Provide the (X, Y) coordinate of the cell's center where the given text is located.  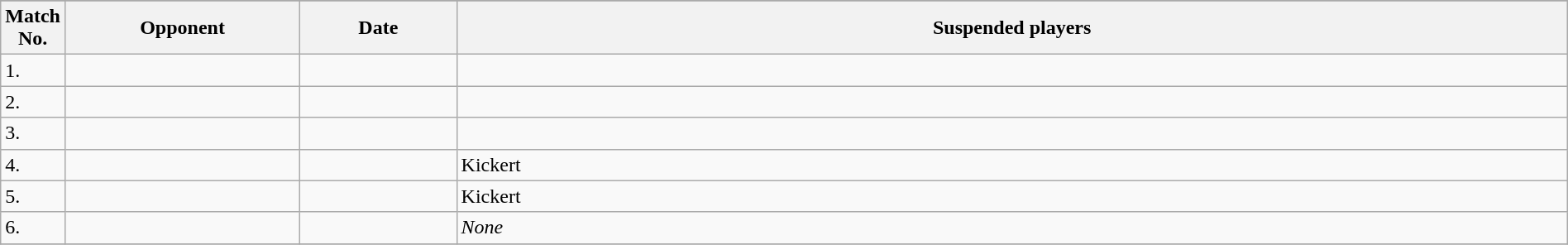
1. (33, 70)
Date (379, 28)
None (1012, 228)
Opponent (182, 28)
6. (33, 228)
Suspended players (1012, 28)
3. (33, 133)
MatchNo. (33, 28)
2. (33, 102)
5. (33, 196)
4. (33, 165)
